Capture the cell that displays the provided text and extract its [X, Y] central coordinate. 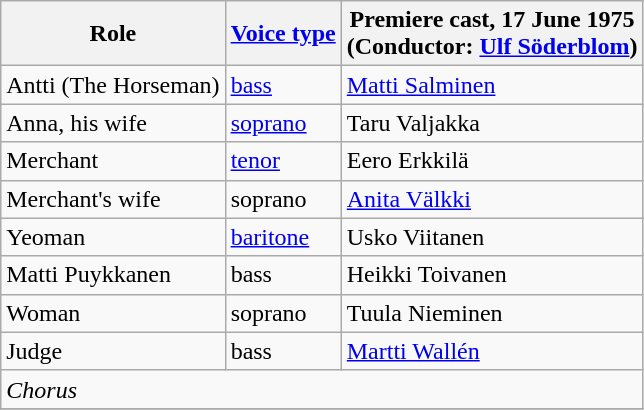
Merchant's wife [113, 199]
Yeoman [113, 237]
tenor [283, 161]
Role [113, 34]
Antti (The Horseman) [113, 85]
Martti Wallén [492, 351]
Eero Erkkilä [492, 161]
Matti Salminen [492, 85]
Anna, his wife [113, 123]
Judge [113, 351]
Tuula Nieminen [492, 313]
baritone [283, 237]
Usko Viitanen [492, 237]
Anita Välkki [492, 199]
Matti Puykkanen [113, 275]
Chorus [322, 389]
Merchant [113, 161]
Premiere cast, 17 June 1975(Conductor: Ulf Söderblom) [492, 34]
Voice type [283, 34]
Taru Valjakka [492, 123]
Heikki Toivanen [492, 275]
Woman [113, 313]
